Scan for the cell matching the given text and deliver its (X, Y) coordinate at center. 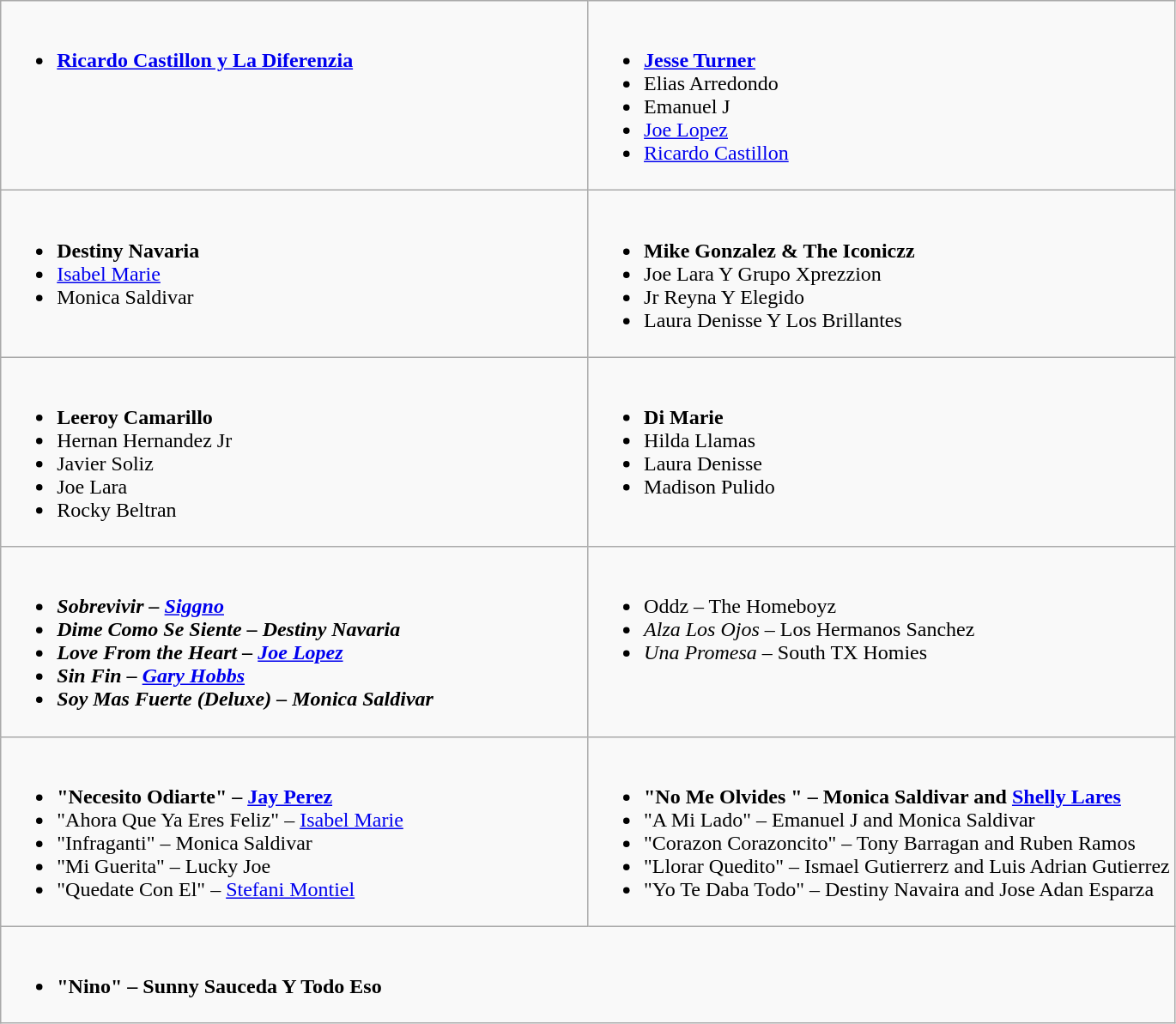
Sobrevivir – SiggnoDime Como Se Siente – Destiny NavariaLove From the Heart – Joe LopezSin Fin – Gary HobbsSoy Mas Fuerte (Deluxe) – Monica Saldivar (294, 642)
Di MarieHilda LlamasLaura DenisseMadison Pulido (882, 451)
Destiny NavariaIsabel MarieMonica Saldivar (294, 274)
Oddz – The HomeboyzAlza Los Ojos – Los Hermanos SanchezUna Promesa – South TX Homies (882, 642)
Leeroy CamarilloHernan Hernandez JrJavier SolizJoe LaraRocky Beltran (294, 451)
Jesse TurnerElias ArredondoEmanuel JJoe LopezRicardo Castillon (882, 96)
Mike Gonzalez & The IconiczzJoe Lara Y Grupo XprezzionJr Reyna Y ElegidoLaura Denisse Y Los Brillantes (882, 274)
"Nino" – Sunny Sauceda Y Todo Eso (588, 975)
Ricardo Castillon y La Diferenzia (294, 96)
